Locate the cell with the specified text and output its (X, Y) center coordinate. 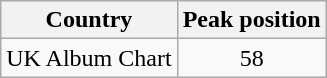
58 (252, 58)
UK Album Chart (89, 58)
Country (89, 20)
Peak position (252, 20)
